Return (X, Y) of the center of cell containing provided text 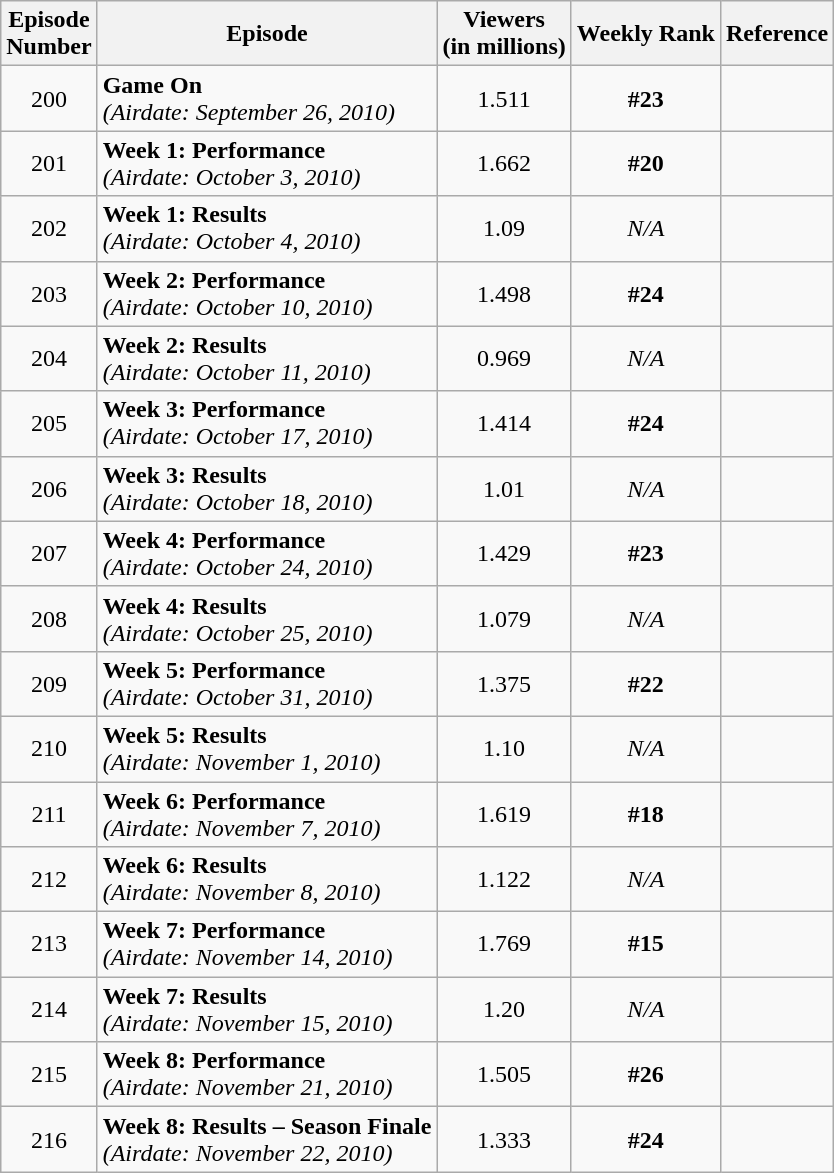
208 (49, 618)
215 (49, 1074)
Week 7: Results (Airdate: November 15, 2010) (267, 1010)
Week 7: Performance (Airdate: November 14, 2010) (267, 944)
Reference (776, 34)
#20 (646, 164)
203 (49, 294)
Week 5: Results (Airdate: November 1, 2010) (267, 748)
Week 8: Results – Season Finale (Airdate: November 22, 2010) (267, 1140)
1.511 (504, 98)
202 (49, 228)
Week 8: Performance (Airdate: November 21, 2010) (267, 1074)
212 (49, 880)
1.20 (504, 1010)
#18 (646, 814)
1.375 (504, 684)
209 (49, 684)
1.769 (504, 944)
Week 1: Results (Airdate: October 4, 2010) (267, 228)
1.01 (504, 488)
Week 4: Results (Airdate: October 25, 2010) (267, 618)
Week 2: Performance (Airdate: October 10, 2010) (267, 294)
Week 6: Results (Airdate: November 8, 2010) (267, 880)
Week 2: Results (Airdate: October 11, 2010) (267, 358)
1.414 (504, 424)
1.505 (504, 1074)
Episode (267, 34)
#15 (646, 944)
1.429 (504, 554)
206 (49, 488)
200 (49, 98)
EpisodeNumber (49, 34)
1.333 (504, 1140)
#22 (646, 684)
1.662 (504, 164)
0.969 (504, 358)
Week 5: Performance (Airdate: October 31, 2010) (267, 684)
211 (49, 814)
1.498 (504, 294)
214 (49, 1010)
201 (49, 164)
1.10 (504, 748)
1.09 (504, 228)
Week 4: Performance (Airdate: October 24, 2010) (267, 554)
Week 3: Results (Airdate: October 18, 2010) (267, 488)
Game On (Airdate: September 26, 2010) (267, 98)
213 (49, 944)
Week 3: Performance (Airdate: October 17, 2010) (267, 424)
210 (49, 748)
Week 6: Performance (Airdate: November 7, 2010) (267, 814)
Viewers(in millions) (504, 34)
1.122 (504, 880)
#26 (646, 1074)
204 (49, 358)
1.079 (504, 618)
1.619 (504, 814)
Weekly Rank (646, 34)
207 (49, 554)
Week 1: Performance (Airdate: October 3, 2010) (267, 164)
216 (49, 1140)
205 (49, 424)
